Return the [X, Y] coordinate for the center point of the cell that contains the specified text.  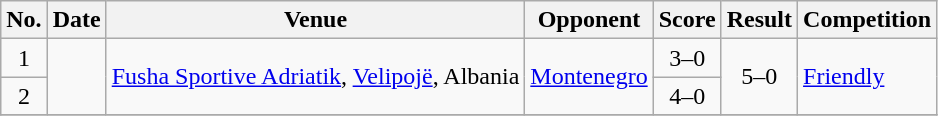
5–0 [759, 77]
Date [76, 20]
Friendly [868, 77]
No. [24, 20]
Score [687, 20]
Result [759, 20]
Opponent [589, 20]
Competition [868, 20]
1 [24, 58]
Fusha Sportive Adriatik, Velipojë, Albania [316, 77]
Venue [316, 20]
4–0 [687, 96]
2 [24, 96]
Montenegro [589, 77]
3–0 [687, 58]
